Extract the (x, y) coordinate from the center of the cell holding the provided text.  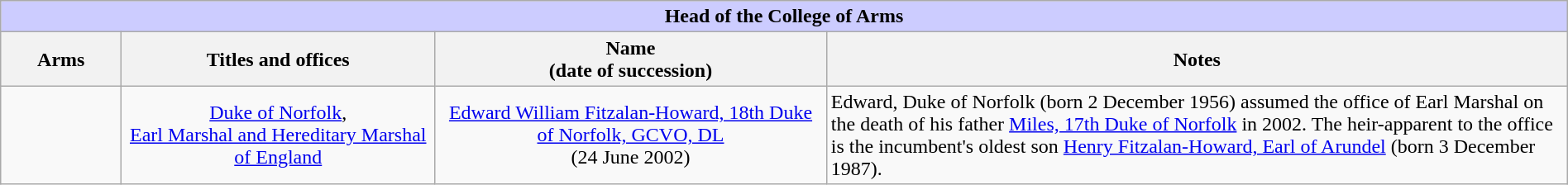
Arms (61, 59)
Head of the College of Arms (784, 17)
Edward William Fitzalan-Howard, 18th Duke of Norfolk, GCVO, DL(24 June 2002) (631, 135)
Titles and offices (278, 59)
Notes (1197, 59)
Duke of Norfolk,Earl Marshal and Hereditary Marshal of England (278, 135)
Name(date of succession) (631, 59)
